From the cell containing the given text, extract its center point as [X, Y] coordinate. 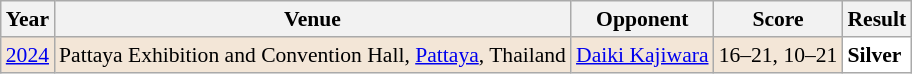
2024 [28, 55]
Venue [312, 19]
Pattaya Exhibition and Convention Hall, Pattaya, Thailand [312, 55]
Year [28, 19]
Opponent [642, 19]
Score [778, 19]
16–21, 10–21 [778, 55]
Result [876, 19]
Daiki Kajiwara [642, 55]
Silver [876, 55]
